Pinpoint the cell where the given text exists, returning its [X, Y] midpoint coordinate. 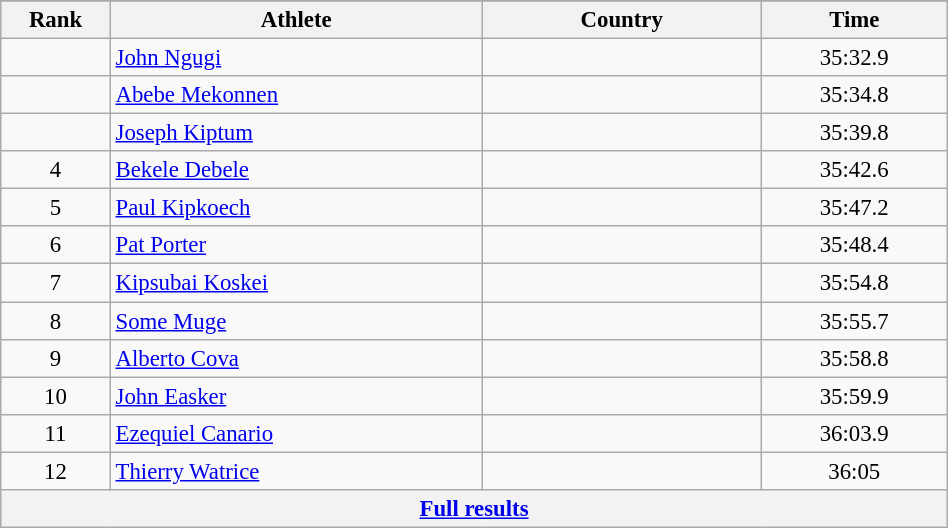
John Easker [296, 396]
35:54.8 [854, 283]
6 [56, 245]
11 [56, 433]
35:58.8 [854, 358]
10 [56, 396]
Full results [474, 509]
Pat Porter [296, 245]
35:47.2 [854, 208]
Rank [56, 20]
35:48.4 [854, 245]
35:59.9 [854, 396]
36:05 [854, 471]
35:34.8 [854, 95]
Some Muge [296, 321]
12 [56, 471]
John Ngugi [296, 58]
Paul Kipkoech [296, 208]
Athlete [296, 20]
35:55.7 [854, 321]
7 [56, 283]
36:03.9 [854, 433]
Kipsubai Koskei [296, 283]
35:39.8 [854, 133]
Ezequiel Canario [296, 433]
9 [56, 358]
5 [56, 208]
Alberto Cova [296, 358]
35:32.9 [854, 58]
4 [56, 170]
35:42.6 [854, 170]
Country [622, 20]
Thierry Watrice [296, 471]
Time [854, 20]
Bekele Debele [296, 170]
8 [56, 321]
Abebe Mekonnen [296, 95]
Joseph Kiptum [296, 133]
